Determine the (X, Y) coordinate at the center of the cell enclosing the given text.  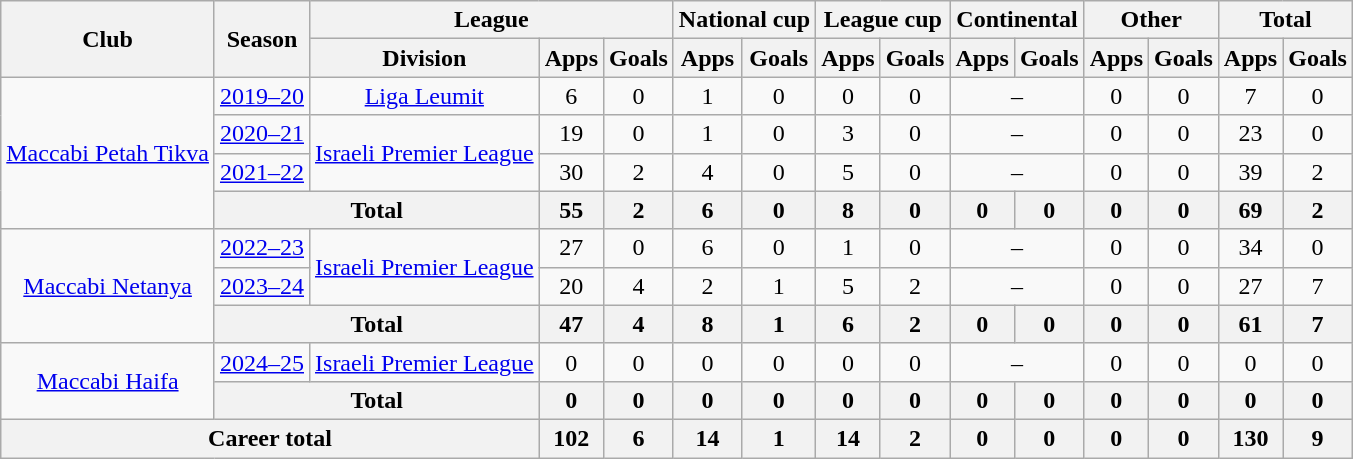
National cup (744, 20)
9 (1318, 438)
2021–22 (262, 172)
Club (108, 39)
130 (1250, 438)
Maccabi Netanya (108, 286)
Division (425, 58)
2023–24 (262, 286)
Maccabi Petah Tikva (108, 153)
Season (262, 39)
102 (571, 438)
Liga Leumit (425, 96)
League (492, 20)
League cup (883, 20)
Career total (270, 438)
2019–20 (262, 96)
55 (571, 210)
2020–21 (262, 134)
19 (571, 134)
39 (1250, 172)
30 (571, 172)
34 (1250, 248)
Other (1151, 20)
Continental (1017, 20)
69 (1250, 210)
61 (1250, 324)
3 (848, 134)
Maccabi Haifa (108, 381)
47 (571, 324)
23 (1250, 134)
20 (571, 286)
2024–25 (262, 362)
2022–23 (262, 248)
